Detect which cell encompasses the target text, then output its [X, Y] center coordinate. 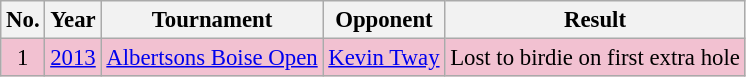
Albertsons Boise Open [212, 58]
Opponent [384, 20]
2013 [73, 58]
1 [23, 58]
Tournament [212, 20]
Year [73, 20]
Lost to birdie on first extra hole [595, 58]
No. [23, 20]
Kevin Tway [384, 58]
Result [595, 20]
